Find where the given text appears and provide that cell's center as [x, y] coordinate. 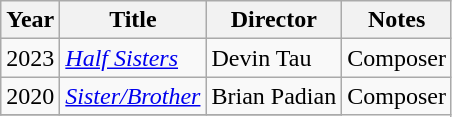
Half Sisters [133, 58]
Title [133, 20]
2020 [30, 96]
Director [274, 20]
Year [30, 20]
Brian Padian [274, 96]
Devin Tau [274, 58]
2023 [30, 58]
Notes [397, 20]
Sister/Brother [133, 96]
